Return [x, y] of the center of cell containing provided text 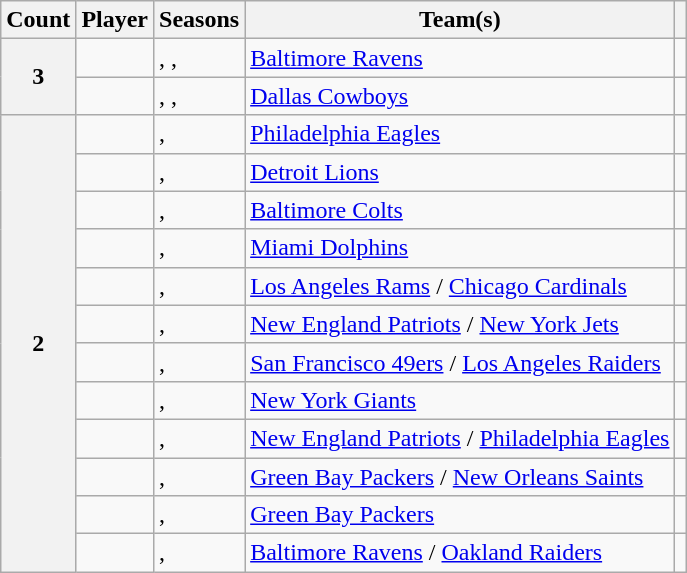
Dallas Cowboys [460, 96]
Detroit Lions [460, 172]
Green Bay Packers [460, 515]
San Francisco 49ers / Los Angeles Raiders [460, 362]
2 [38, 344]
New England Patriots / Philadelphia Eagles [460, 438]
Green Bay Packers / New Orleans Saints [460, 477]
Los Angeles Rams / Chicago Cardinals [460, 286]
New York Giants [460, 400]
Player [115, 20]
Team(s) [460, 20]
Seasons [200, 20]
New England Patriots / New York Jets [460, 324]
3 [38, 77]
Count [38, 20]
Philadelphia Eagles [460, 134]
Miami Dolphins [460, 248]
Baltimore Ravens / Oakland Raiders [460, 553]
Baltimore Colts [460, 210]
Baltimore Ravens [460, 58]
